Output the (X, Y) coordinate of the center of the cell containing the given text.  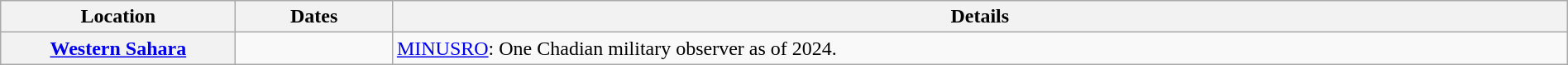
Location (118, 17)
MINUSRO: One Chadian military observer as of 2024. (979, 48)
Dates (314, 17)
Details (979, 17)
Western Sahara (118, 48)
